Locate the cell with the specified text and output its (X, Y) center coordinate. 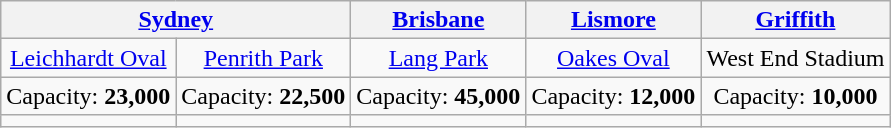
Penrith Park (264, 58)
Sydney (176, 20)
Brisbane (438, 20)
Griffith (796, 20)
Capacity: 23,000 (88, 96)
Capacity: 22,500 (264, 96)
Lismore (614, 20)
Oakes Oval (614, 58)
Capacity: 45,000 (438, 96)
Capacity: 12,000 (614, 96)
West End Stadium (796, 58)
Capacity: 10,000 (796, 96)
Leichhardt Oval (88, 58)
Lang Park (438, 58)
